Determine the [X, Y] coordinate at the center of the cell enclosing the given text.  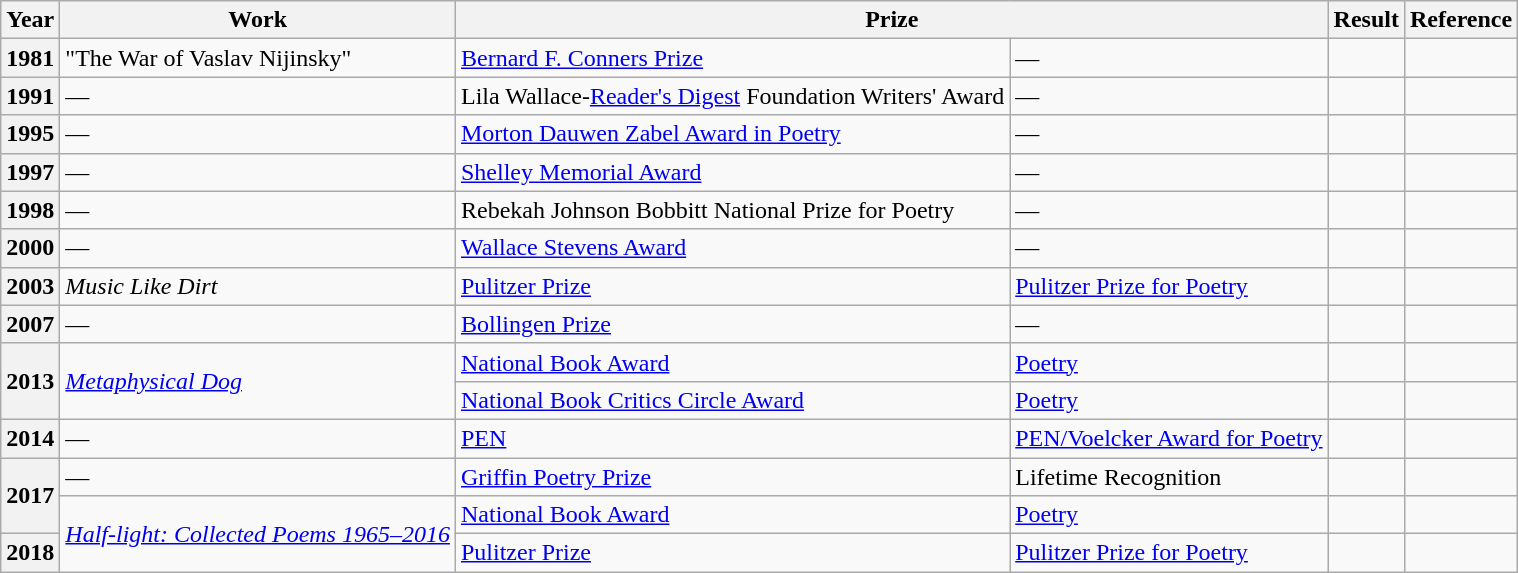
Metaphysical Dog [258, 381]
Result [1366, 20]
Morton Dauwen Zabel Award in Poetry [732, 134]
2003 [30, 286]
2018 [30, 553]
Prize [892, 20]
Wallace Stevens Award [732, 248]
National Book Critics Circle Award [732, 400]
2013 [30, 381]
Bollingen Prize [732, 324]
PEN/Voelcker Award for Poetry [1169, 438]
Lifetime Recognition [1169, 477]
Bernard F. Conners Prize [732, 58]
"The War of Vaslav Nijinsky" [258, 58]
PEN [732, 438]
Work [258, 20]
1998 [30, 210]
Music Like Dirt [258, 286]
1997 [30, 172]
Griffin Poetry Prize [732, 477]
Shelley Memorial Award [732, 172]
Rebekah Johnson Bobbitt National Prize for Poetry [732, 210]
Reference [1460, 20]
1991 [30, 96]
2017 [30, 496]
2007 [30, 324]
Lila Wallace-Reader's Digest Foundation Writers' Award [732, 96]
1995 [30, 134]
Year [30, 20]
Half-light: Collected Poems 1965–2016 [258, 534]
2000 [30, 248]
1981 [30, 58]
2014 [30, 438]
